Output the (X, Y) coordinate of the center of the cell containing the given text.  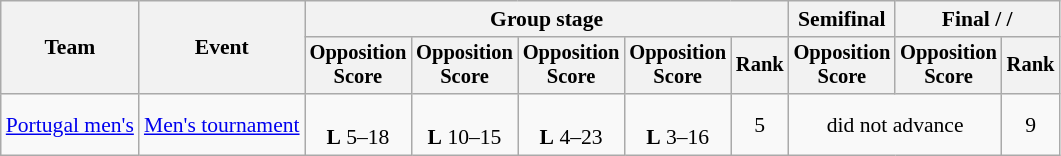
L 4–23 (572, 124)
Event (222, 48)
Men's tournament (222, 124)
9 (1031, 124)
Group stage (547, 19)
L 5–18 (358, 124)
Final / / (977, 19)
L 3–16 (678, 124)
did not advance (896, 124)
Portugal men's (70, 124)
L 10–15 (464, 124)
5 (760, 124)
Team (70, 48)
Semifinal (842, 19)
